Find where the given text appears and provide that cell's center as [X, Y] coordinate. 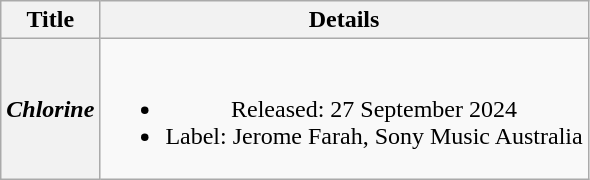
Title [50, 20]
Released: 27 September 2024Label: Jerome Farah, Sony Music Australia [344, 109]
Details [344, 20]
Chlorine [50, 109]
